Determine the (x, y) coordinate at the center of the cell enclosing the given text.  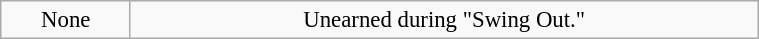
None (66, 20)
Unearned during "Swing Out." (444, 20)
